Pinpoint the cell where the given text exists, returning its [x, y] midpoint coordinate. 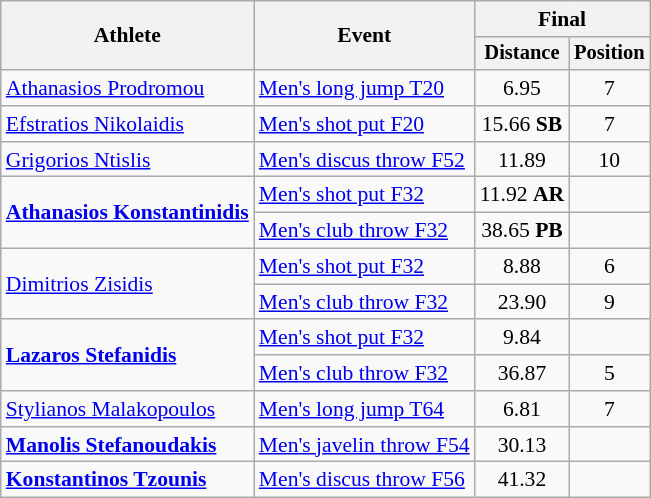
Manolis Stefanoudakis [128, 445]
Athanasios Konstantinidis [128, 212]
Position [609, 54]
6.81 [522, 409]
Konstantinos Tzounis [128, 480]
5 [609, 373]
Athanasios Prodromou [128, 88]
9 [609, 302]
38.65 PB [522, 231]
Men's long jump T64 [364, 409]
15.66 SB [522, 124]
Efstratios Nikolaidis [128, 124]
11.89 [522, 160]
Lazaros Stefanidis [128, 356]
41.32 [522, 480]
6 [609, 267]
Stylianos Malakopoulos [128, 409]
30.13 [522, 445]
Final [562, 19]
Dimitrios Zisidis [128, 284]
Event [364, 36]
9.84 [522, 338]
Men's long jump T20 [364, 88]
36.87 [522, 373]
Men's discus throw F56 [364, 480]
Grigorios Ntislis [128, 160]
10 [609, 160]
6.95 [522, 88]
11.92 AR [522, 195]
Men's shot put F20 [364, 124]
Athlete [128, 36]
Men's javelin throw F54 [364, 445]
8.88 [522, 267]
Distance [522, 54]
23.90 [522, 302]
Men's discus throw F52 [364, 160]
